Extract the (X, Y) coordinate from the center of the cell holding the provided text.  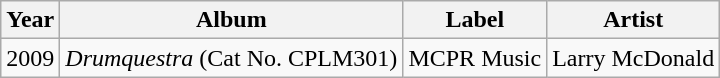
Album (232, 20)
2009 (30, 58)
Label (475, 20)
Drumquestra (Cat No. CPLM301) (232, 58)
Larry McDonald (634, 58)
Year (30, 20)
Artist (634, 20)
MCPR Music (475, 58)
